Capture the cell that displays the provided text and extract its [X, Y] central coordinate. 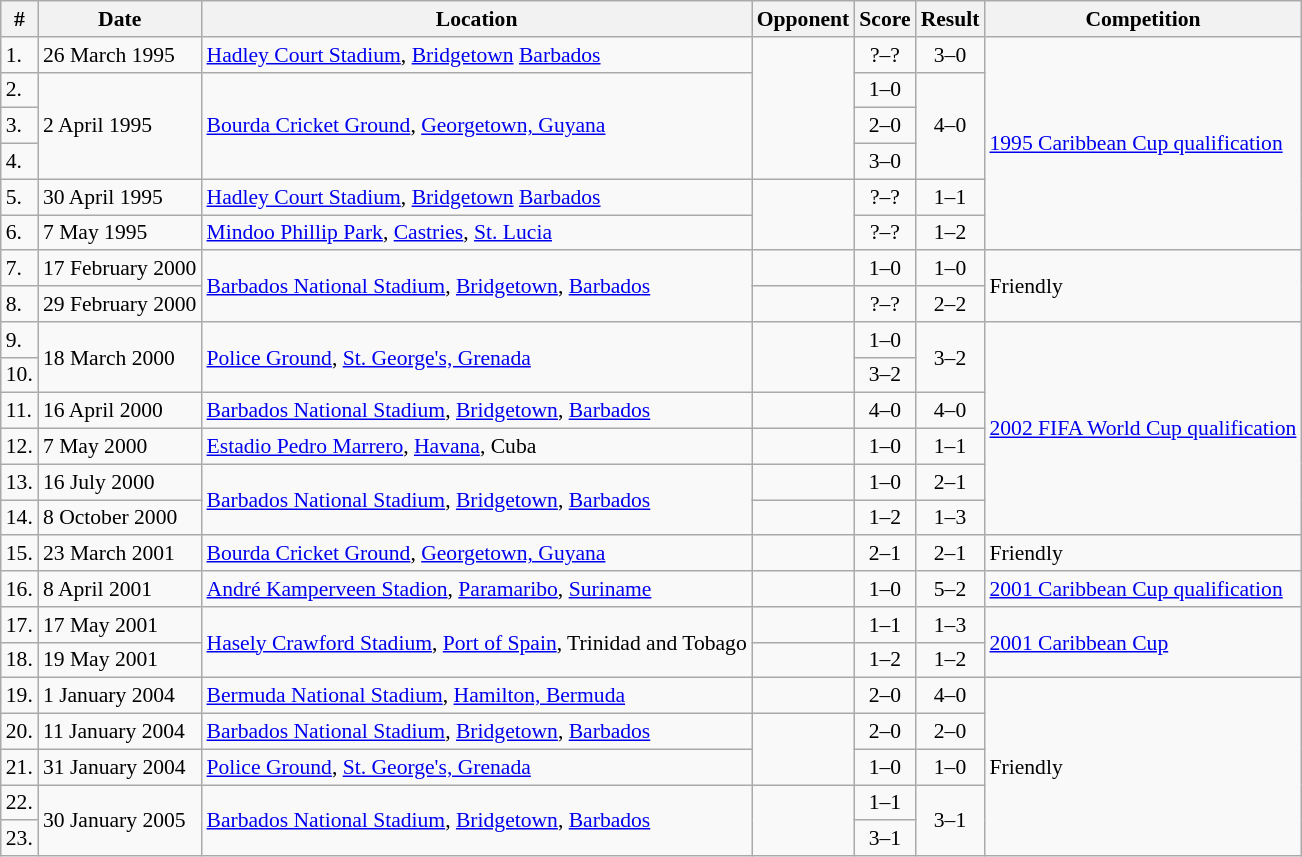
2. [20, 90]
Bermuda National Stadium, Hamilton, Bermuda [476, 696]
23. [20, 839]
19. [20, 696]
2001 Caribbean Cup qualification [1142, 589]
16 July 2000 [120, 482]
7 May 2000 [120, 447]
Date [120, 19]
17 May 2001 [120, 625]
16 April 2000 [120, 411]
29 February 2000 [120, 304]
Score [884, 19]
13. [20, 482]
5. [20, 197]
8. [20, 304]
21. [20, 767]
17 February 2000 [120, 269]
8 April 2001 [120, 589]
5–2 [950, 589]
20. [20, 732]
3. [20, 126]
4. [20, 162]
2–2 [950, 304]
22. [20, 803]
9. [20, 340]
14. [20, 518]
8 October 2000 [120, 518]
11. [20, 411]
Location [476, 19]
1. [20, 55]
Competition [1142, 19]
17. [20, 625]
Result [950, 19]
16. [20, 589]
Opponent [804, 19]
André Kamperveen Stadion, Paramaribo, Suriname [476, 589]
7 May 1995 [120, 233]
15. [20, 554]
12. [20, 447]
Mindoo Phillip Park, Castries, St. Lucia [476, 233]
2 April 1995 [120, 126]
7. [20, 269]
11 January 2004 [120, 732]
Estadio Pedro Marrero, Havana, Cuba [476, 447]
30 January 2005 [120, 820]
18 March 2000 [120, 358]
18. [20, 660]
6. [20, 233]
23 March 2001 [120, 554]
19 May 2001 [120, 660]
Hasely Crawford Stadium, Port of Spain, Trinidad and Tobago [476, 642]
10. [20, 375]
26 March 1995 [120, 55]
31 January 2004 [120, 767]
1 January 2004 [120, 696]
2002 FIFA World Cup qualification [1142, 429]
# [20, 19]
30 April 1995 [120, 197]
2001 Caribbean Cup [1142, 642]
1995 Caribbean Cup qualification [1142, 144]
